Extract the (x, y) coordinate from the center of the cell holding the provided text.  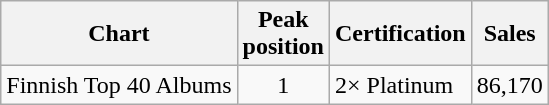
Sales (510, 34)
2× Platinum (401, 85)
Peakposition (283, 34)
86,170 (510, 85)
Chart (119, 34)
1 (283, 85)
Finnish Top 40 Albums (119, 85)
Certification (401, 34)
